Scan for the cell matching the given text and deliver its [x, y] coordinate at center. 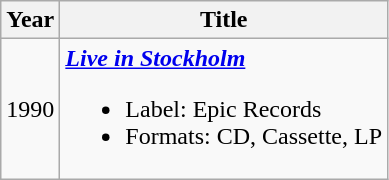
1990 [30, 109]
Year [30, 20]
Title [224, 20]
Live in StockholmLabel: Epic RecordsFormats: CD, Cassette, LP [224, 109]
